Detect which cell encompasses the target text, then output its [X, Y] center coordinate. 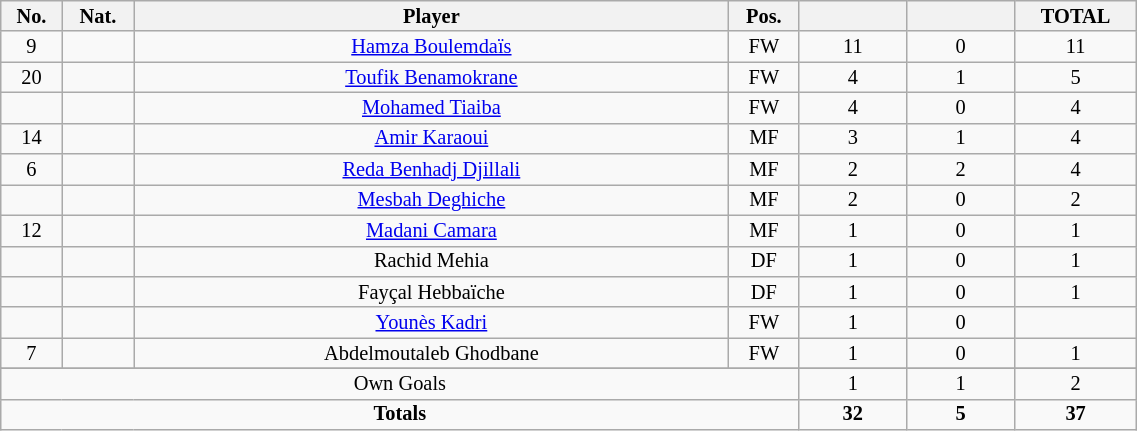
Totals [400, 414]
TOTAL [1075, 16]
14 [32, 138]
6 [32, 170]
9 [32, 46]
Abdelmoutaleb Ghodbane [432, 354]
Mesbah Deghiche [432, 200]
Pos. [764, 16]
Rachid Mehia [432, 262]
12 [32, 230]
Player [432, 16]
No. [32, 16]
7 [32, 354]
Reda Benhadj Djillali [432, 170]
Younès Kadri [432, 322]
32 [853, 414]
Madani Camara [432, 230]
20 [32, 78]
Nat. [98, 16]
Hamza Boulemdaïs [432, 46]
3 [853, 138]
Mohamed Tiaiba [432, 108]
37 [1075, 414]
Own Goals [400, 384]
Fayçal Hebbaïche [432, 292]
Toufik Benamokrane [432, 78]
Amir Karaoui [432, 138]
